For the text-containing cell, return its midpoint in [X, Y] coordinate format. 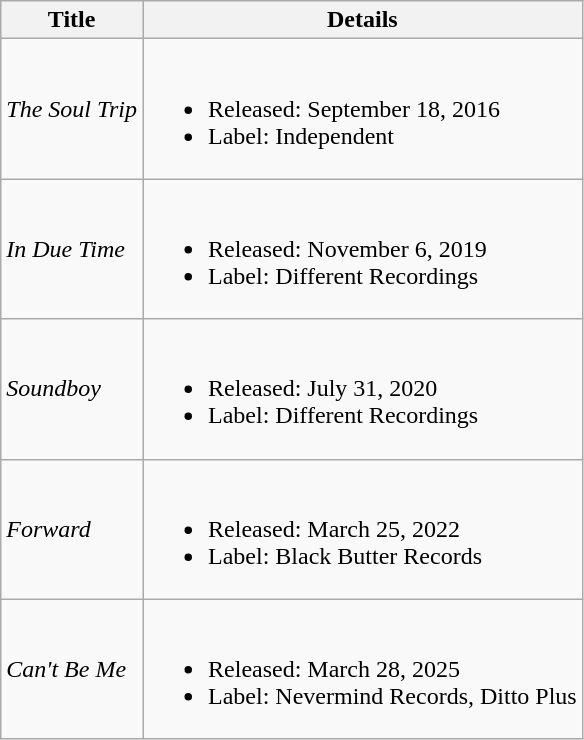
Details [363, 20]
The Soul Trip [72, 109]
Released: July 31, 2020Label: Different Recordings [363, 389]
Soundboy [72, 389]
Released: March 28, 2025Label: Nevermind Records, Ditto Plus [363, 669]
Released: March 25, 2022Label: Black Butter Records [363, 529]
In Due Time [72, 249]
Can't Be Me [72, 669]
Title [72, 20]
Released: November 6, 2019Label: Different Recordings [363, 249]
Released: September 18, 2016Label: Independent [363, 109]
Forward [72, 529]
